Return the (x, y) coordinate for the center point of the cell that contains the specified text.  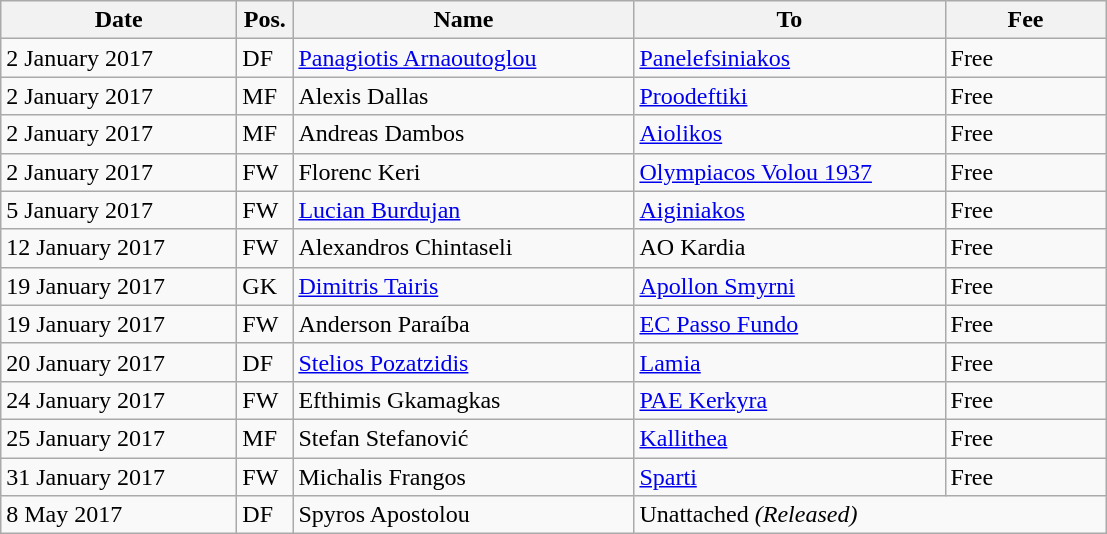
5 January 2017 (119, 210)
25 January 2017 (119, 438)
Dimitris Tairis (464, 286)
Anderson Paraíba (464, 324)
Sparti (790, 477)
8 May 2017 (119, 515)
Pos. (265, 20)
24 January 2017 (119, 400)
Aiolikos (790, 134)
Date (119, 20)
20 January 2017 (119, 362)
Lamia (790, 362)
Panagiotis Arnaoutoglou (464, 58)
Alexis Dallas (464, 96)
Florenc Keri (464, 172)
Name (464, 20)
Kallithea (790, 438)
Apollon Smyrni (790, 286)
Aiginiakos (790, 210)
Michalis Frangos (464, 477)
Stefan Stefanović (464, 438)
To (790, 20)
Spyros Apostolou (464, 515)
Efthimis Gkamagkas (464, 400)
12 January 2017 (119, 248)
Panelefsiniakos (790, 58)
GK (265, 286)
AO Kardia (790, 248)
Unattached (Released) (870, 515)
Proodeftiki (790, 96)
Alexandros Chintaseli (464, 248)
Lucian Burdujan (464, 210)
PAE Kerkyra (790, 400)
Fee (1026, 20)
Olympiacos Volou 1937 (790, 172)
EC Passo Fundo (790, 324)
31 January 2017 (119, 477)
Andreas Dambos (464, 134)
Stelios Pozatzidis (464, 362)
